Return (x, y) of the center of cell containing provided text 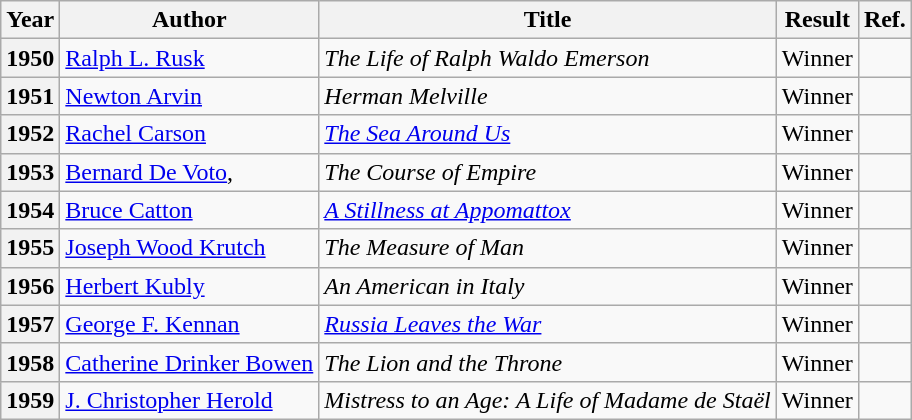
Herman Melville (548, 96)
Author (190, 20)
Catherine Drinker Bowen (190, 362)
1955 (30, 248)
Year (30, 20)
Bruce Catton (190, 210)
1958 (30, 362)
Ralph L. Rusk (190, 58)
The Life of Ralph Waldo Emerson (548, 58)
The Lion and the Throne (548, 362)
Joseph Wood Krutch (190, 248)
Russia Leaves the War (548, 324)
The Measure of Man (548, 248)
A Stillness at Appomattox (548, 210)
1953 (30, 172)
Title (548, 20)
Newton Arvin (190, 96)
Herbert Kubly (190, 286)
The Sea Around Us (548, 134)
Bernard De Voto, (190, 172)
Ref. (884, 20)
An American in Italy (548, 286)
Result (817, 20)
George F. Kennan (190, 324)
Rachel Carson (190, 134)
The Course of Empire (548, 172)
1959 (30, 400)
1956 (30, 286)
1954 (30, 210)
J. Christopher Herold (190, 400)
Mistress to an Age: A Life of Madame de Staël (548, 400)
1957 (30, 324)
1950 (30, 58)
1952 (30, 134)
1951 (30, 96)
